For the text-containing cell, return its midpoint in [X, Y] coordinate format. 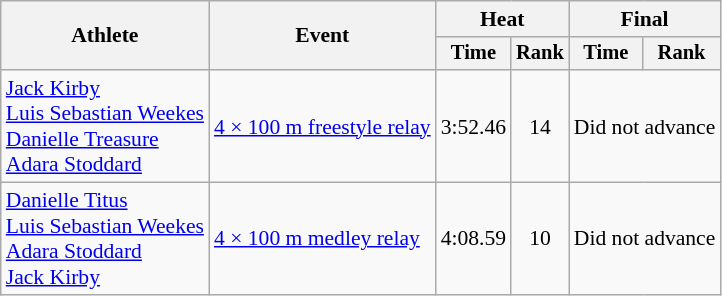
14 [540, 126]
3:52.46 [474, 126]
Danielle TitusLuis Sebastian WeekesAdara StoddardJack Kirby [105, 239]
4:08.59 [474, 239]
Final [645, 19]
Event [322, 36]
10 [540, 239]
4 × 100 m freestyle relay [322, 126]
Jack KirbyLuis Sebastian WeekesDanielle TreasureAdara Stoddard [105, 126]
Heat [502, 19]
4 × 100 m medley relay [322, 239]
Athlete [105, 36]
